Search for the cell housing the specified text and yield its [X, Y] center coordinate. 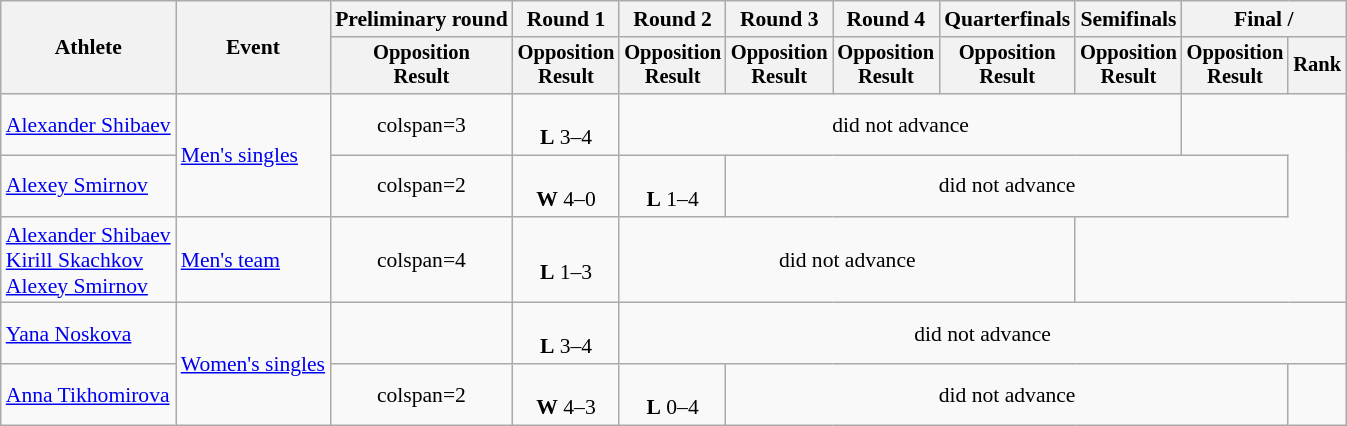
L 0–4 [672, 394]
Athlete [88, 48]
Round 3 [780, 19]
Men's singles [253, 155]
Alexey Smirnov [88, 186]
Event [253, 48]
Quarterfinals [1007, 19]
Round 1 [566, 19]
Preliminary round [422, 19]
Round 4 [886, 19]
colspan=4 [422, 260]
Rank [1317, 66]
colspan=3 [422, 124]
Final / [1264, 19]
Semifinals [1128, 19]
Round 2 [672, 19]
Women's singles [253, 364]
Alexander ShibaevKirill SkachkovAlexey Smirnov [88, 260]
Men's team [253, 260]
Alexander Shibaev [88, 124]
Anna Tikhomirova [88, 394]
L 1–4 [672, 186]
W 4–0 [566, 186]
Yana Noskova [88, 334]
W 4–3 [566, 394]
L 1–3 [566, 260]
